Return the [X, Y] coordinate for the center point of the cell that contains the specified text.  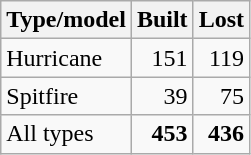
Hurricane [66, 58]
75 [221, 96]
All types [66, 134]
Built [162, 20]
453 [162, 134]
Spitfire [66, 96]
Lost [221, 20]
119 [221, 58]
Type/model [66, 20]
39 [162, 96]
436 [221, 134]
151 [162, 58]
